Capture the cell that displays the provided text and extract its (x, y) central coordinate. 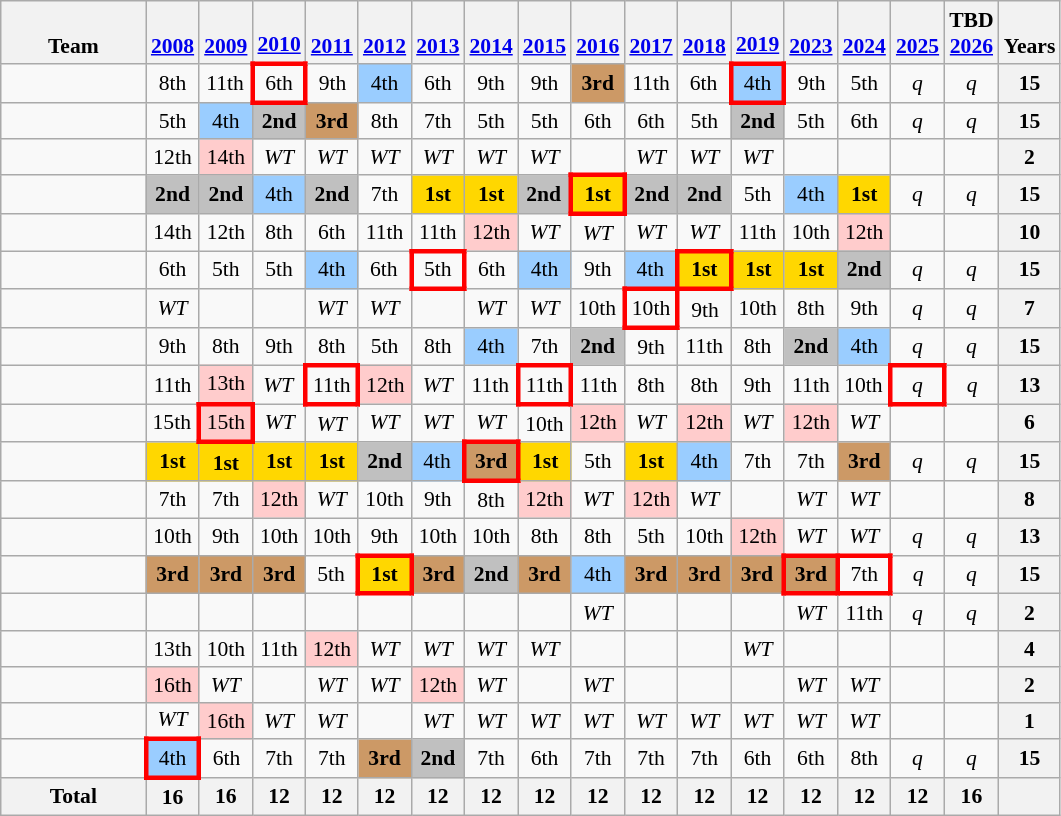
2013 (438, 32)
2024 (864, 32)
4 (1030, 649)
Years (1030, 32)
2014 (490, 32)
2018 (704, 32)
2019 (758, 32)
2009 (226, 32)
7 (1030, 310)
2017 (650, 32)
2012 (384, 32)
2015 (544, 32)
Team (74, 32)
1 (1030, 720)
2025 (918, 32)
2023 (810, 32)
Total (74, 796)
8 (1030, 500)
TBD2026 (972, 32)
2008 (172, 32)
2010 (278, 32)
2016 (598, 32)
2011 (332, 32)
10 (1030, 232)
6 (1030, 424)
